Locate the cell with the specified text and output its [X, Y] center coordinate. 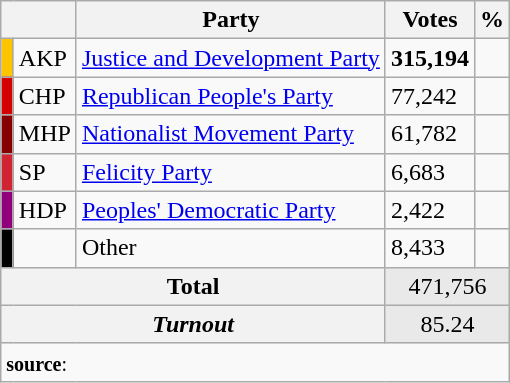
77,242 [430, 96]
MHP [44, 134]
Felicity Party [230, 172]
source: [256, 362]
Total [194, 286]
315,194 [430, 58]
SP [44, 172]
8,433 [430, 248]
61,782 [430, 134]
Party [230, 20]
Turnout [194, 324]
85.24 [447, 324]
AKP [44, 58]
CHP [44, 96]
HDP [44, 210]
Republican People's Party [230, 96]
Justice and Development Party [230, 58]
Votes [430, 20]
Nationalist Movement Party [230, 134]
% [492, 20]
2,422 [430, 210]
Other [230, 248]
Peoples' Democratic Party [230, 210]
471,756 [447, 286]
6,683 [430, 172]
